Determine the (X, Y) coordinate at the center of the cell enclosing the given text.  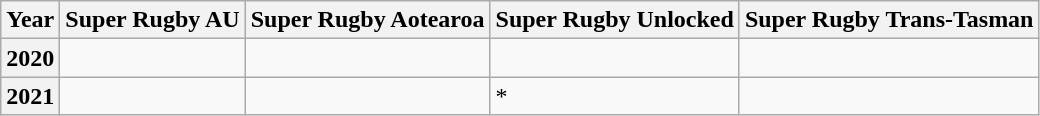
Year (30, 20)
2020 (30, 58)
Super Rugby AU (152, 20)
Super Rugby Aotearoa (368, 20)
* (614, 96)
Super Rugby Unlocked (614, 20)
2021 (30, 96)
Super Rugby Trans-Tasman (889, 20)
